Locate the cell with the specified text and output its (x, y) center coordinate. 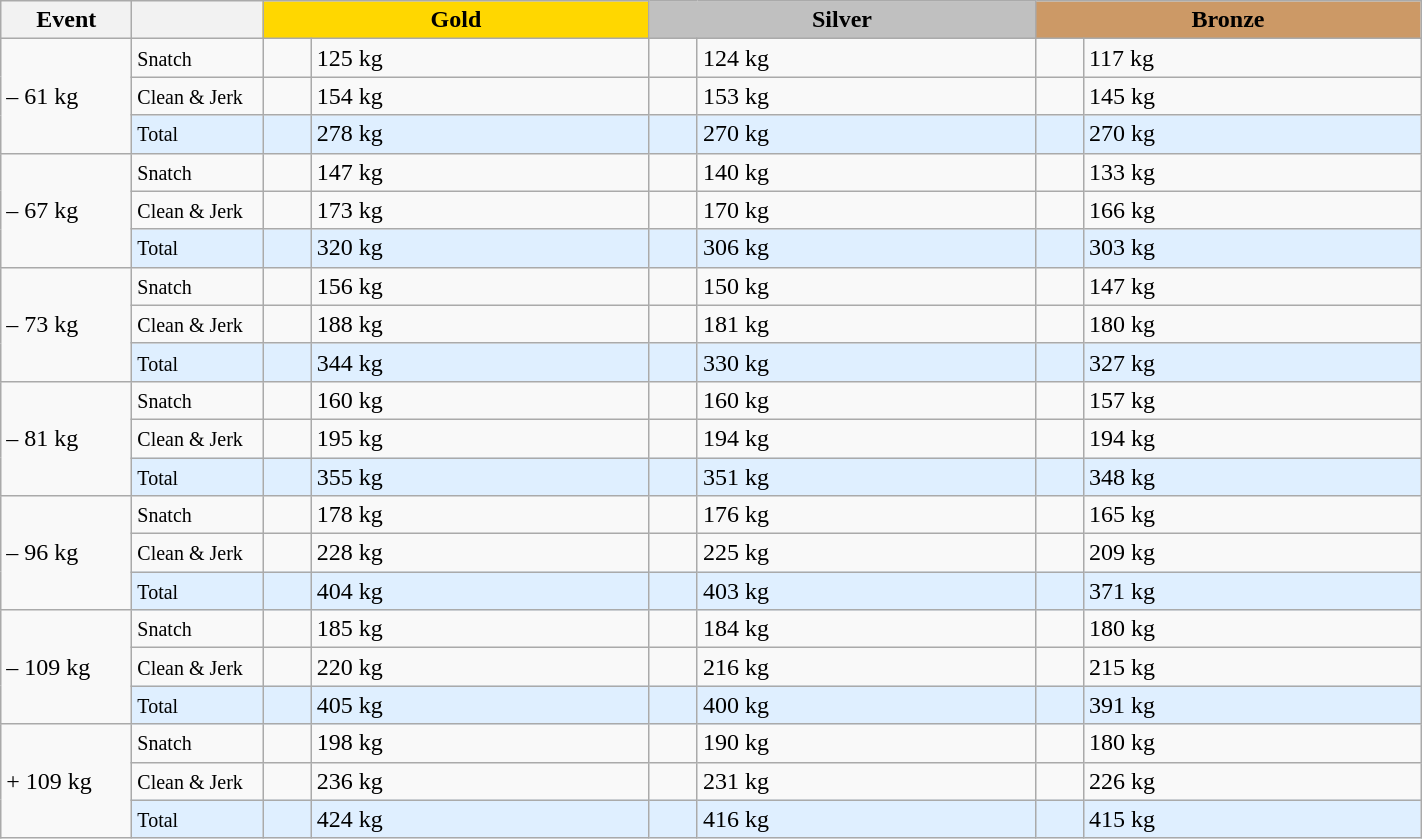
153 kg (866, 96)
Bronze (1228, 20)
181 kg (866, 324)
– 81 kg (66, 438)
– 96 kg (66, 553)
156 kg (480, 286)
133 kg (1252, 172)
157 kg (1252, 400)
330 kg (866, 362)
117 kg (1252, 58)
405 kg (480, 705)
226 kg (1252, 781)
176 kg (866, 515)
424 kg (480, 819)
173 kg (480, 210)
306 kg (866, 248)
Event (66, 20)
228 kg (480, 553)
225 kg (866, 553)
185 kg (480, 629)
184 kg (866, 629)
– 109 kg (66, 667)
190 kg (866, 743)
348 kg (1252, 477)
188 kg (480, 324)
166 kg (1252, 210)
400 kg (866, 705)
371 kg (1252, 591)
320 kg (480, 248)
391 kg (1252, 705)
327 kg (1252, 362)
403 kg (866, 591)
170 kg (866, 210)
+ 109 kg (66, 781)
216 kg (866, 667)
Gold (456, 20)
209 kg (1252, 553)
165 kg (1252, 515)
220 kg (480, 667)
303 kg (1252, 248)
278 kg (480, 134)
178 kg (480, 515)
404 kg (480, 591)
351 kg (866, 477)
– 67 kg (66, 210)
– 73 kg (66, 324)
415 kg (1252, 819)
150 kg (866, 286)
154 kg (480, 96)
Silver (842, 20)
140 kg (866, 172)
125 kg (480, 58)
198 kg (480, 743)
195 kg (480, 438)
344 kg (480, 362)
215 kg (1252, 667)
231 kg (866, 781)
124 kg (866, 58)
236 kg (480, 781)
355 kg (480, 477)
416 kg (866, 819)
– 61 kg (66, 96)
145 kg (1252, 96)
